Return (x, y) of the center of cell containing provided text 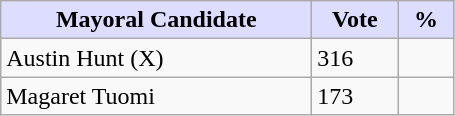
316 (355, 58)
173 (355, 96)
% (426, 20)
Austin Hunt (X) (156, 58)
Magaret Tuomi (156, 96)
Vote (355, 20)
Mayoral Candidate (156, 20)
